Capture the cell that displays the provided text and extract its (X, Y) central coordinate. 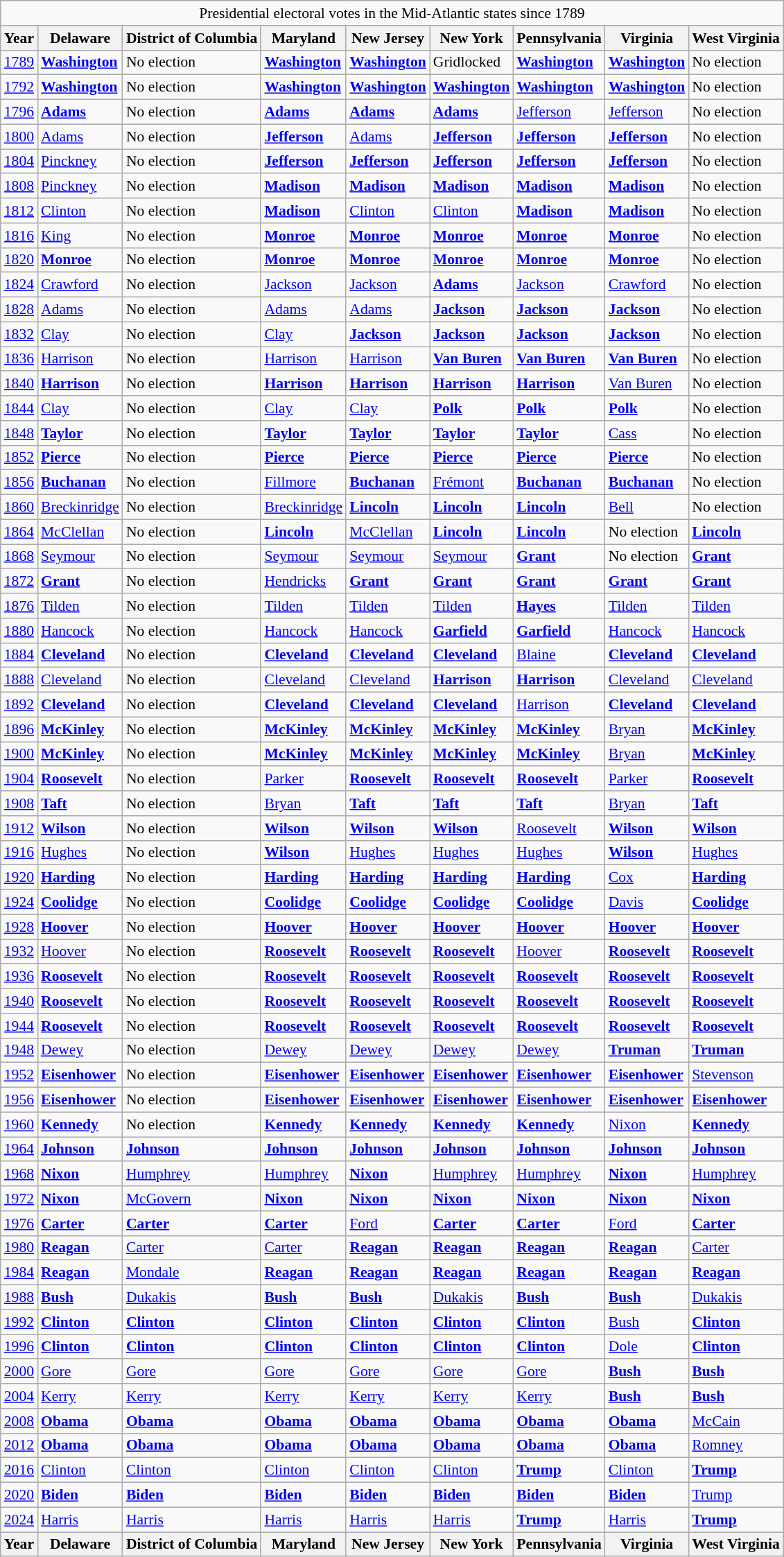
1804 (19, 162)
Fillmore (304, 482)
Cox (647, 878)
King (80, 236)
McCain (736, 1421)
2024 (19, 1520)
2008 (19, 1421)
1888 (19, 680)
Bell (647, 507)
Hendricks (304, 582)
1789 (19, 62)
1812 (19, 211)
Cass (647, 433)
1824 (19, 285)
1916 (19, 853)
1832 (19, 334)
1872 (19, 582)
1932 (19, 952)
1972 (19, 1199)
2004 (19, 1396)
1976 (19, 1224)
1800 (19, 137)
1956 (19, 1100)
1924 (19, 903)
1864 (19, 532)
1856 (19, 482)
1968 (19, 1174)
1868 (19, 557)
McGovern (192, 1199)
1904 (19, 779)
1884 (19, 655)
1816 (19, 236)
1860 (19, 507)
Mondale (192, 1273)
1908 (19, 803)
1820 (19, 260)
1928 (19, 927)
1892 (19, 705)
1792 (19, 87)
1876 (19, 606)
1984 (19, 1273)
1844 (19, 408)
Hayes (559, 606)
1988 (19, 1298)
1996 (19, 1347)
Davis (647, 903)
1840 (19, 384)
1836 (19, 359)
1912 (19, 828)
1992 (19, 1322)
2000 (19, 1372)
1940 (19, 1001)
1964 (19, 1149)
Blaine (559, 655)
Frémont (471, 482)
1948 (19, 1050)
1828 (19, 310)
1920 (19, 878)
1960 (19, 1124)
1944 (19, 1026)
2016 (19, 1470)
1848 (19, 433)
1952 (19, 1075)
1808 (19, 186)
Gridlocked (471, 62)
1880 (19, 631)
2020 (19, 1495)
1852 (19, 458)
Dole (647, 1347)
2012 (19, 1445)
Presidential electoral votes in the Mid-Atlantic states since 1789 (392, 13)
1896 (19, 729)
1900 (19, 754)
Stevenson (736, 1075)
1980 (19, 1248)
1936 (19, 977)
1796 (19, 112)
Romney (736, 1445)
